Return the [x, y] coordinate for the center point of the cell that contains the specified text.  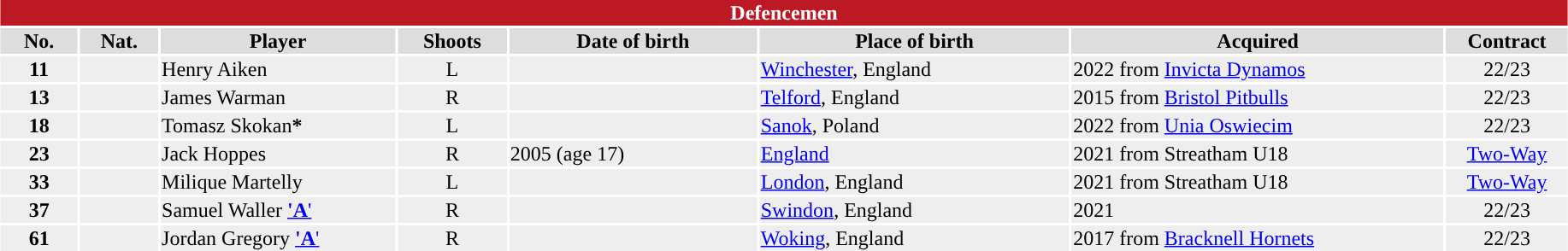
No. [39, 41]
Acquired [1259, 41]
61 [39, 238]
Milique Martelly [279, 182]
Woking, England [914, 238]
Henry Aiken [279, 69]
2015 from Bristol Pitbulls [1259, 97]
Place of birth [914, 41]
England [914, 154]
Tomasz Skokan* [279, 125]
23 [39, 154]
33 [39, 182]
13 [39, 97]
Sanok, Poland [914, 125]
Defencemen [783, 13]
2022 from Unia Oswiecim [1259, 125]
Samuel Waller 'A' [279, 210]
2021 [1259, 210]
Winchester, England [914, 69]
Shoots [453, 41]
James Warman [279, 97]
11 [39, 69]
Telford, England [914, 97]
37 [39, 210]
Nat. [120, 41]
2017 from Bracknell Hornets [1259, 238]
2022 from Invicta Dynamos [1259, 69]
Date of birth [633, 41]
2005 (age 17) [633, 154]
London, England [914, 182]
Player [279, 41]
18 [39, 125]
Swindon, England [914, 210]
Jack Hoppes [279, 154]
Jordan Gregory 'A' [279, 238]
Contract [1507, 41]
